Return the (x, y) coordinate for the center point of the cell that contains the specified text.  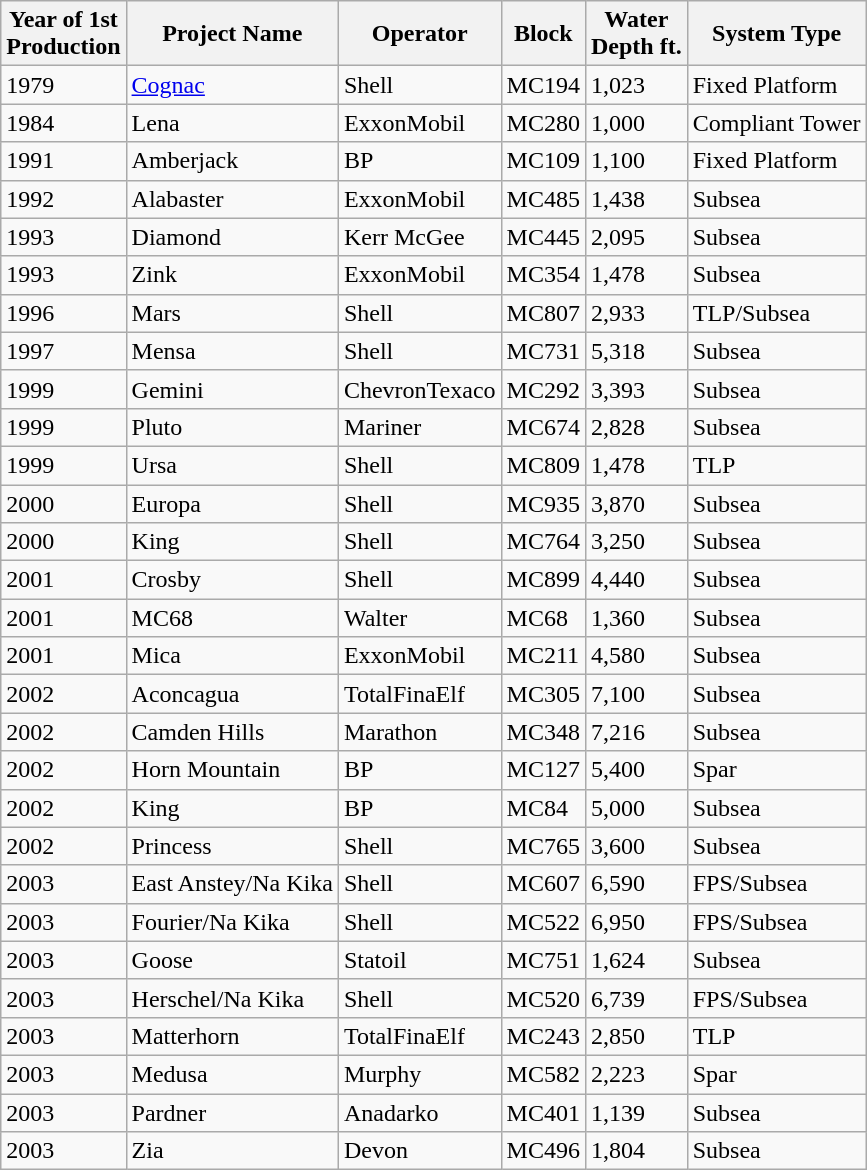
MC84 (543, 808)
Zia (232, 1151)
Amberjack (232, 161)
3,870 (636, 503)
1,000 (636, 123)
MC764 (543, 542)
Mars (232, 313)
System Type (776, 34)
Year of 1stProduction (64, 34)
Mariner (420, 427)
ChevronTexaco (420, 389)
1979 (64, 85)
MC809 (543, 465)
MC194 (543, 85)
MC731 (543, 351)
Matterhorn (232, 1036)
MC109 (543, 161)
MC354 (543, 275)
2,828 (636, 427)
1992 (64, 199)
MC607 (543, 884)
MC674 (543, 427)
Ursa (232, 465)
Horn Mountain (232, 770)
Zink (232, 275)
Diamond (232, 237)
6,950 (636, 922)
Fourier/Na Kika (232, 922)
7,216 (636, 732)
MC348 (543, 732)
Cognac (232, 85)
3,393 (636, 389)
4,580 (636, 656)
3,600 (636, 846)
Mica (232, 656)
MC211 (543, 656)
1,023 (636, 85)
MC582 (543, 1074)
Statoil (420, 960)
5,318 (636, 351)
1991 (64, 161)
Marathon (420, 732)
7,100 (636, 694)
MC401 (543, 1113)
5,000 (636, 808)
6,739 (636, 998)
Europa (232, 503)
6,590 (636, 884)
Aconcagua (232, 694)
Princess (232, 846)
Compliant Tower (776, 123)
MC243 (543, 1036)
1,438 (636, 199)
MC280 (543, 123)
Project Name (232, 34)
Alabaster (232, 199)
Walter (420, 618)
3,250 (636, 542)
2,223 (636, 1074)
Pardner (232, 1113)
WaterDepth ft. (636, 34)
1,624 (636, 960)
Murphy (420, 1074)
MC292 (543, 389)
2,095 (636, 237)
1997 (64, 351)
1984 (64, 123)
1,360 (636, 618)
MC127 (543, 770)
Lena (232, 123)
MC496 (543, 1151)
MC899 (543, 580)
Block (543, 34)
Herschel/Na Kika (232, 998)
1,139 (636, 1113)
MC520 (543, 998)
MC305 (543, 694)
MC485 (543, 199)
Devon (420, 1151)
1996 (64, 313)
Kerr McGee (420, 237)
Camden Hills (232, 732)
TLP/Subsea (776, 313)
MC765 (543, 846)
Operator (420, 34)
1,100 (636, 161)
2,933 (636, 313)
1,804 (636, 1151)
MC522 (543, 922)
2,850 (636, 1036)
4,440 (636, 580)
MC445 (543, 237)
Crosby (232, 580)
Anadarko (420, 1113)
Mensa (232, 351)
MC935 (543, 503)
5,400 (636, 770)
Goose (232, 960)
Medusa (232, 1074)
MC751 (543, 960)
Gemini (232, 389)
MC807 (543, 313)
Pluto (232, 427)
East Anstey/Na Kika (232, 884)
